Capture the cell that displays the provided text and extract its (x, y) central coordinate. 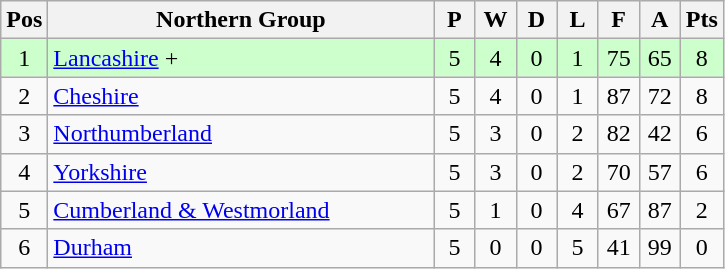
Lancashire + (241, 58)
67 (618, 210)
F (618, 20)
82 (618, 134)
D (536, 20)
65 (660, 58)
Pts (702, 20)
P (454, 20)
Cumberland & Westmorland (241, 210)
Pos (24, 20)
Yorkshire (241, 172)
L (578, 20)
Northumberland (241, 134)
W (496, 20)
75 (618, 58)
72 (660, 96)
Durham (241, 248)
57 (660, 172)
41 (618, 248)
70 (618, 172)
A (660, 20)
99 (660, 248)
Cheshire (241, 96)
42 (660, 134)
Northern Group (241, 20)
